Search for the cell housing the specified text and yield its (x, y) center coordinate. 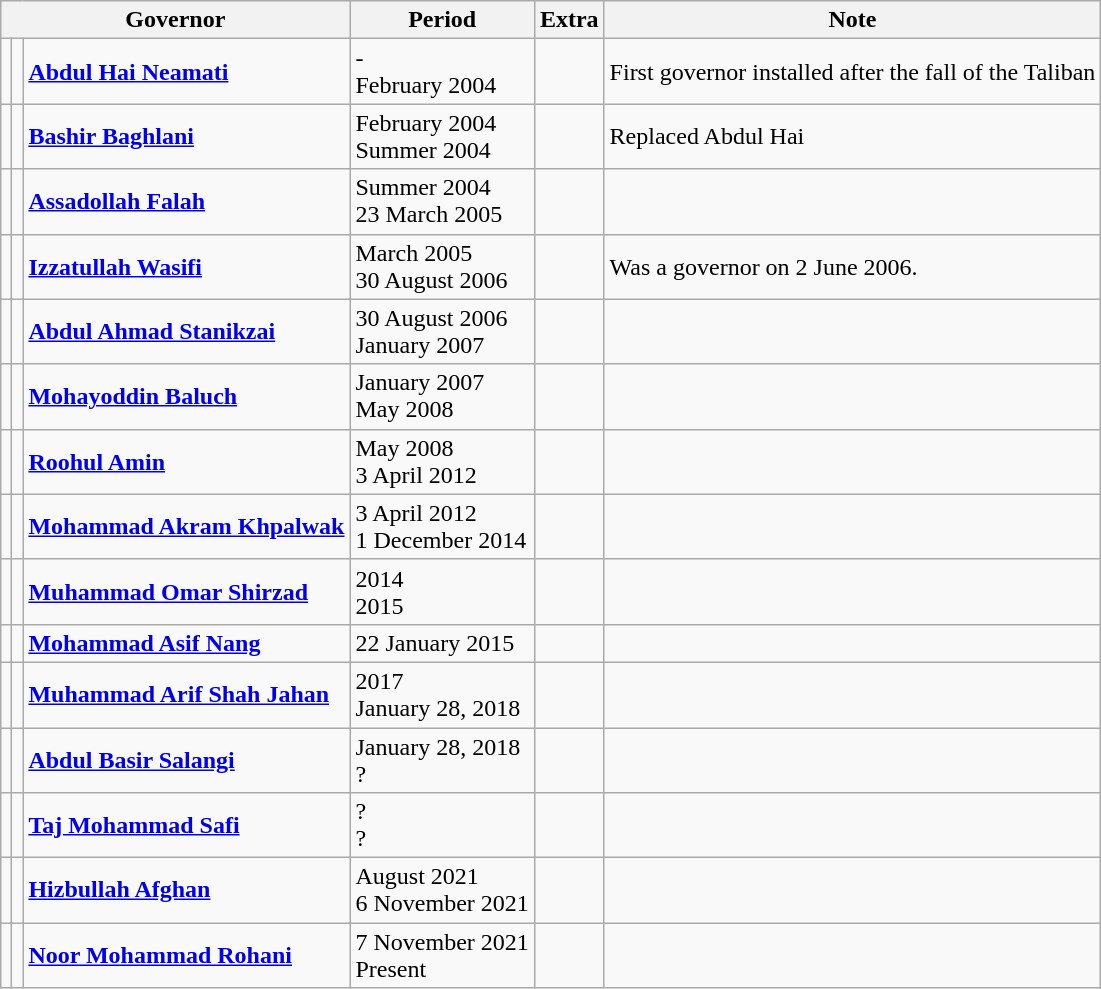
30 August 2006 January 2007 (442, 332)
Bashir Baghlani (186, 136)
Abdul Hai Neamati (186, 72)
Governor (176, 20)
20142015 (442, 592)
Extra (569, 20)
January 2007 May 2008 (442, 396)
2017January 28, 2018 (442, 694)
February 2004 Summer 2004 (442, 136)
Note (852, 20)
Mohayoddin Baluch (186, 396)
First governor installed after the fall of the Taliban (852, 72)
Assadollah Falah (186, 202)
Mohammad Asif Nang (186, 643)
7 November 2021Present (442, 956)
Hizbullah Afghan (186, 890)
Izzatullah Wasifi (186, 266)
Summer 2004 23 March 2005 (442, 202)
Was a governor on 2 June 2006. (852, 266)
22 January 2015 (442, 643)
Abdul Ahmad Stanikzai (186, 332)
?? (442, 826)
Period (442, 20)
May 2008 3 April 2012 (442, 462)
Taj Mohammad Safi (186, 826)
Abdul Basir Salangi (186, 760)
Replaced Abdul Hai (852, 136)
Mohammad Akram Khpalwak (186, 526)
January 28, 2018? (442, 760)
August 20216 November 2021 (442, 890)
March 2005 30 August 2006 (442, 266)
- February 2004 (442, 72)
Roohul Amin (186, 462)
Muhammad Arif Shah Jahan (186, 694)
Noor Mohammad Rohani (186, 956)
Muhammad Omar Shirzad (186, 592)
3 April 2012 1 December 2014 (442, 526)
